From the cell containing the given text, extract its center point as (X, Y) coordinate. 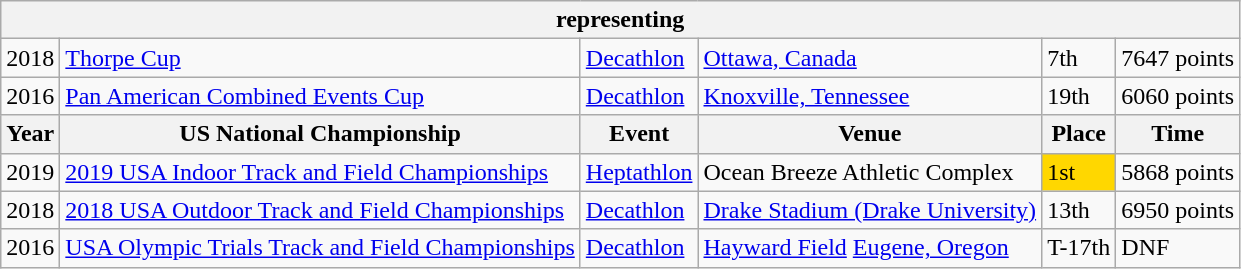
US National Championship (320, 134)
USA Olympic Trials Track and Field Championships (320, 248)
6950 points (1178, 210)
19th (1079, 96)
13th (1079, 210)
5868 points (1178, 172)
Ottawa, Canada (870, 58)
Drake Stadium (Drake University) (870, 210)
representing (620, 20)
Place (1079, 134)
Pan American Combined Events Cup (320, 96)
6060 points (1178, 96)
Event (639, 134)
Ocean Breeze Athletic Complex (870, 172)
Knoxville, Tennessee (870, 96)
7th (1079, 58)
DNF (1178, 248)
T-17th (1079, 248)
Year (30, 134)
1st (1079, 172)
2018 USA Outdoor Track and Field Championships (320, 210)
Heptathlon (639, 172)
2019 (30, 172)
Thorpe Cup (320, 58)
Venue (870, 134)
2019 USA Indoor Track and Field Championships (320, 172)
Time (1178, 134)
Hayward Field Eugene, Oregon (870, 248)
7647 points (1178, 58)
